Provide the [X, Y] coordinate of the cell's center where the given text is located.  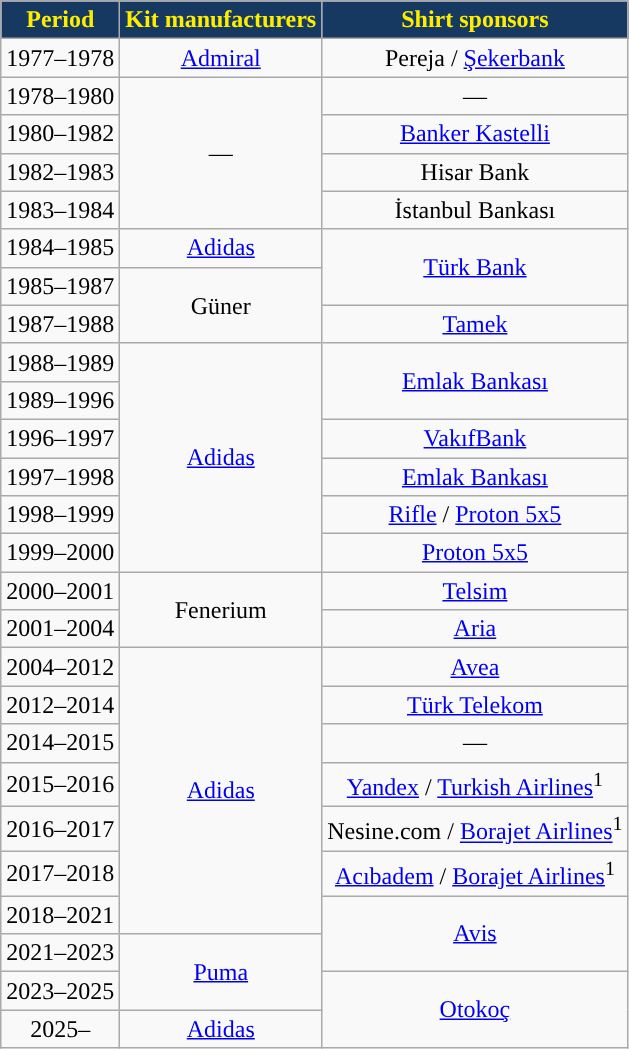
1985–1987 [60, 286]
1989–1996 [60, 400]
1996–1997 [60, 438]
Banker Kastelli [475, 134]
1980–1982 [60, 134]
Otokoç [475, 1010]
2016–2017 [60, 830]
Yandex / Turkish Airlines1 [475, 784]
1998–1999 [60, 515]
Türk Bank [475, 267]
Puma [221, 972]
2015–2016 [60, 784]
1997–1998 [60, 477]
Pereja / Şekerbank [475, 58]
Aria [475, 629]
İstanbul Bankası [475, 210]
2025– [60, 1029]
1977–1978 [60, 58]
Avis [475, 934]
Telsim [475, 591]
Kit manufacturers [221, 20]
2000–2001 [60, 591]
Nesine.com / Borajet Airlines1 [475, 830]
2023–2025 [60, 991]
2014–2015 [60, 743]
1983–1984 [60, 210]
Shirt sponsors [475, 20]
1982–1983 [60, 172]
Admiral [221, 58]
1984–1985 [60, 248]
Tamek [475, 324]
Fenerium [221, 610]
1978–1980 [60, 96]
Acıbadem / Borajet Airlines1 [475, 874]
2017–2018 [60, 874]
Proton 5x5 [475, 553]
2004–2012 [60, 667]
2018–2021 [60, 915]
Güner [221, 305]
VakıfBank [475, 438]
Period [60, 20]
Avea [475, 667]
2021–2023 [60, 953]
1988–1989 [60, 362]
Türk Telekom [475, 705]
2001–2004 [60, 629]
2012–2014 [60, 705]
Hisar Bank [475, 172]
1999–2000 [60, 553]
Rifle / Proton 5x5 [475, 515]
1987–1988 [60, 324]
